Return the [x, y] coordinate for the center point of the cell that contains the specified text.  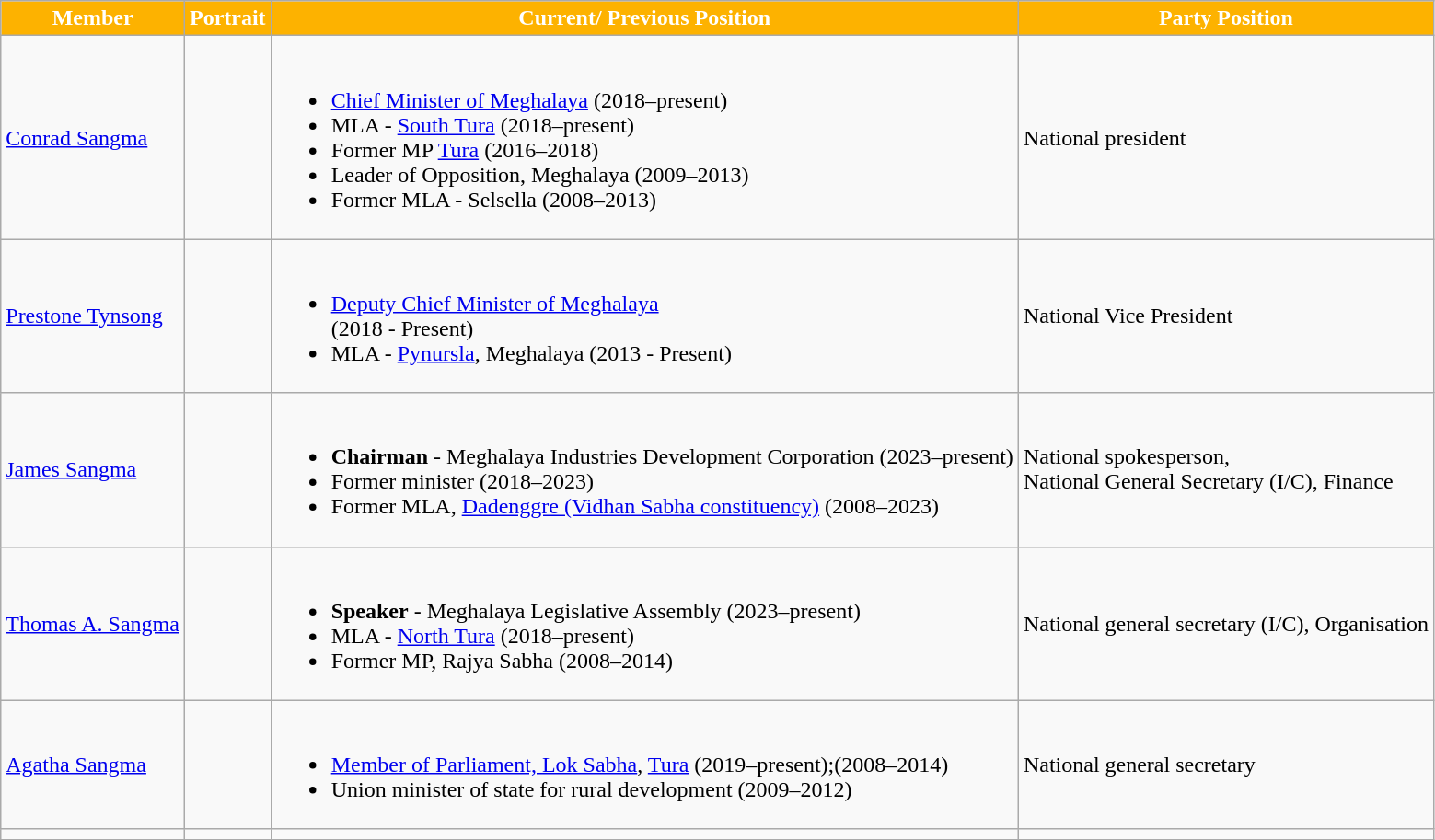
Thomas A. Sangma [93, 624]
National Vice President [1226, 316]
Member of Parliament, Lok Sabha, Tura (2019–present);(2008–2014)Union minister of state for rural development (2009–2012) [644, 765]
National president [1226, 138]
National spokesperson, National General Secretary (I/C), Finance [1226, 469]
Member [93, 18]
James Sangma [93, 469]
National general secretary [1226, 765]
Current/ Previous Position [644, 18]
Agatha Sangma [93, 765]
Party Position [1226, 18]
Prestone Tynsong [93, 316]
Deputy Chief Minister of Meghalaya (2018 - Present)MLA - Pynursla, Meghalaya (2013 - Present) [644, 316]
Speaker - Meghalaya Legislative Assembly (2023–present)MLA - North Tura (2018–present)Former MP, Rajya Sabha (2008–2014) [644, 624]
National general secretary (I/C), Organisation [1226, 624]
Portrait [227, 18]
Conrad Sangma [93, 138]
